Return [x, y] of the center of cell containing provided text 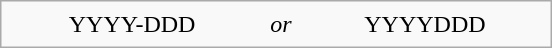
YYYY-DDD [132, 24]
YYYYDDD [425, 24]
or [281, 24]
